Identify which cell holds the provided text, then report its [X, Y] central coordinate. 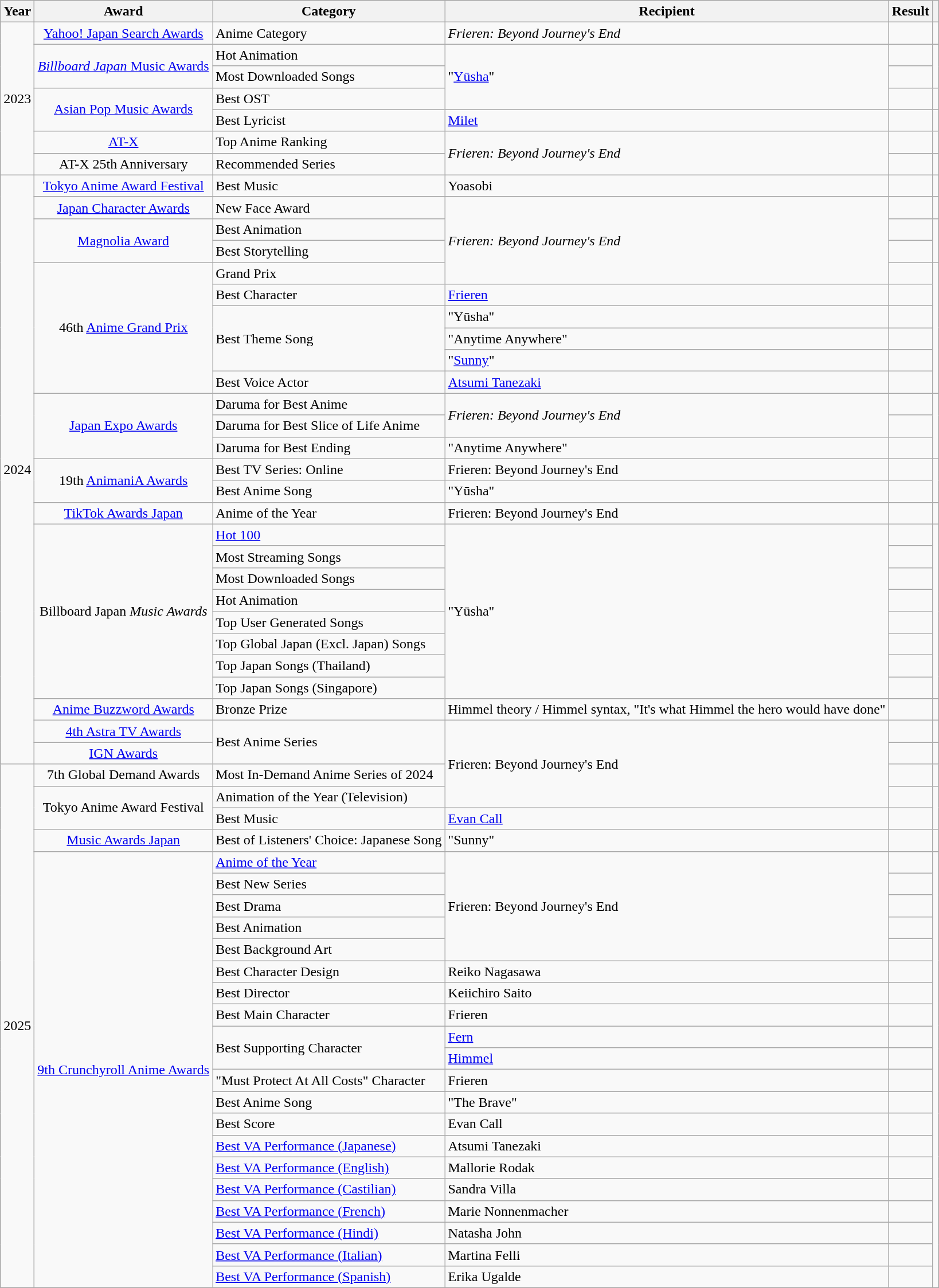
Fern [667, 1037]
Asian Pop Music Awards [124, 109]
4th Astra TV Awards [124, 731]
Grand Prix [329, 273]
Best TV Series: Online [329, 469]
TikTok Awards Japan [124, 513]
AT-X [124, 142]
Daruma for Best Anime [329, 404]
IGN Awards [124, 753]
Daruma for Best Ending [329, 448]
Milet [667, 120]
Best Director [329, 993]
Best Voice Actor [329, 382]
Best VA Performance (English) [329, 1168]
Best VA Performance (Castilian) [329, 1189]
Best VA Performance (Hindi) [329, 1233]
Anime Category [329, 33]
Most Streaming Songs [329, 557]
Yoasobi [667, 186]
AT-X 25th Anniversary [124, 164]
Best Drama [329, 906]
Martina Felli [667, 1255]
Animation of the Year (Television) [329, 797]
Award [124, 11]
"The Brave" [667, 1102]
"Must Protect At All Costs" Character [329, 1080]
Japan Expo Awards [124, 426]
Marie Nonnenmacher [667, 1211]
Best of Listeners' Choice: Japanese Song [329, 840]
2025 [17, 1026]
Best Character [329, 295]
9th Crunchyroll Anime Awards [124, 1070]
Himmel theory / Himmel syntax, "It's what Himmel the hero would have done" [667, 710]
Best Lyricist [329, 120]
Mallorie Rodak [667, 1168]
Sandra Villa [667, 1189]
Year [17, 11]
Recommended Series [329, 164]
Reiko Nagasawa [667, 972]
2024 [17, 469]
Best VA Performance (Japanese) [329, 1146]
Best OST [329, 99]
Best Background Art [329, 949]
19th AnimaniA Awards [124, 480]
Best VA Performance (Italian) [329, 1255]
Best Character Design [329, 972]
Best New Series [329, 884]
Best Supporting Character [329, 1048]
Magnolia Award [124, 240]
Best VA Performance (French) [329, 1211]
7th Global Demand Awards [124, 775]
Best Score [329, 1124]
Recipient [667, 11]
Natasha John [667, 1233]
Top User Generated Songs [329, 622]
Yahoo! Japan Search Awards [124, 33]
Daruma for Best Slice of Life Anime [329, 426]
Best Theme Song [329, 339]
Result [910, 11]
Erika Ugalde [667, 1277]
Japan Character Awards [124, 208]
Category [329, 11]
46th Anime Grand Prix [124, 328]
Anime Buzzword Awards [124, 710]
Best Main Character [329, 1015]
Hot 100 [329, 535]
Top Japan Songs (Singapore) [329, 688]
New Face Award [329, 208]
Top Global Japan (Excl. Japan) Songs [329, 644]
2023 [17, 99]
Top Anime Ranking [329, 142]
Top Japan Songs (Thailand) [329, 666]
Keiichiro Saito [667, 993]
Music Awards Japan [124, 840]
Most In-Demand Anime Series of 2024 [329, 775]
Best Storytelling [329, 251]
Himmel [667, 1059]
Bronze Prize [329, 710]
Best Anime Series [329, 742]
Best VA Performance (Spanish) [329, 1277]
